Output the (x, y) coordinate of the center of the cell containing the given text.  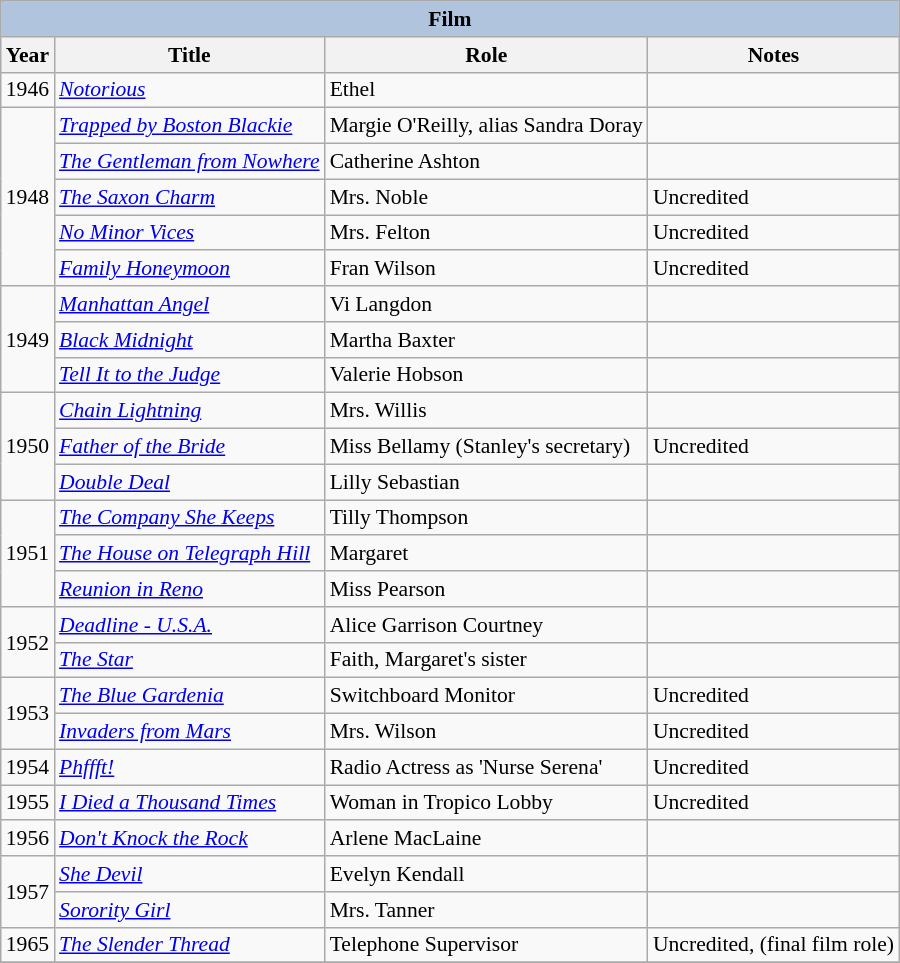
1950 (28, 446)
Lilly Sebastian (486, 482)
Martha Baxter (486, 340)
1953 (28, 714)
Mrs. Willis (486, 411)
The Blue Gardenia (190, 696)
1948 (28, 197)
1955 (28, 803)
Mrs. Wilson (486, 732)
Manhattan Angel (190, 304)
Valerie Hobson (486, 375)
Notes (774, 55)
1952 (28, 642)
Telephone Supervisor (486, 945)
Role (486, 55)
Invaders from Mars (190, 732)
The House on Telegraph Hill (190, 554)
Margie O'Reilly, alias Sandra Doray (486, 126)
Ethel (486, 90)
1949 (28, 340)
Miss Bellamy (Stanley's secretary) (486, 447)
Woman in Tropico Lobby (486, 803)
Mrs. Tanner (486, 910)
I Died a Thousand Times (190, 803)
Deadline - U.S.A. (190, 625)
Don't Knock the Rock (190, 839)
Chain Lightning (190, 411)
Vi Langdon (486, 304)
Tell It to the Judge (190, 375)
Fran Wilson (486, 269)
Mrs. Noble (486, 197)
1954 (28, 767)
No Minor Vices (190, 233)
1957 (28, 892)
Trapped by Boston Blackie (190, 126)
1946 (28, 90)
Title (190, 55)
Year (28, 55)
1951 (28, 554)
Arlene MacLaine (486, 839)
Radio Actress as 'Nurse Serena' (486, 767)
Miss Pearson (486, 589)
Film (450, 19)
Switchboard Monitor (486, 696)
The Slender Thread (190, 945)
Double Deal (190, 482)
Reunion in Reno (190, 589)
Evelyn Kendall (486, 874)
Uncredited, (final film role) (774, 945)
Faith, Margaret's sister (486, 660)
The Gentleman from Nowhere (190, 162)
Mrs. Felton (486, 233)
1956 (28, 839)
Notorious (190, 90)
Tilly Thompson (486, 518)
She Devil (190, 874)
Phffft! (190, 767)
Black Midnight (190, 340)
Alice Garrison Courtney (486, 625)
Sorority Girl (190, 910)
Margaret (486, 554)
Catherine Ashton (486, 162)
The Saxon Charm (190, 197)
Family Honeymoon (190, 269)
Father of the Bride (190, 447)
The Star (190, 660)
1965 (28, 945)
The Company She Keeps (190, 518)
